Return (X, Y) of the center of cell containing provided text 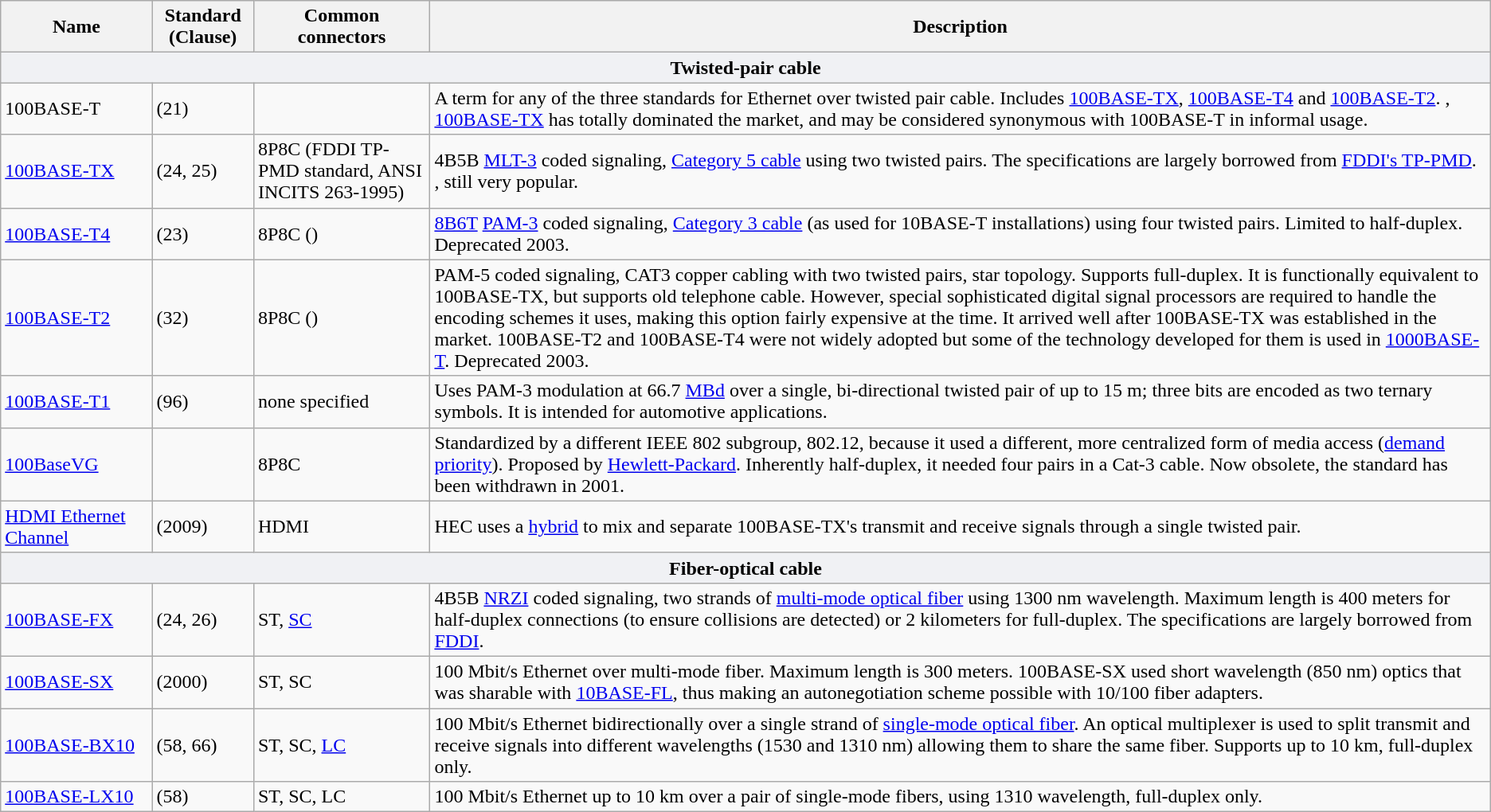
100 Mbit/s Ethernet up to 10 km over a pair of single-mode fibers, using 1310 wavelength, full-duplex only. (961, 797)
(24, 25) (202, 171)
(2000) (202, 681)
(58) (202, 797)
Name (76, 27)
100BASE-T4 (76, 234)
100BASE-T2 (76, 318)
Fiber-optical cable (745, 568)
(23) (202, 234)
Twisted-pair cable (745, 68)
(58, 66) (202, 745)
100BASE-LX10 (76, 797)
Standard (Clause) (202, 27)
(24, 26) (202, 619)
8P8C (FDDI TP-PMD standard, ANSI INCITS 263-1995) (341, 171)
100BASE-T1 (76, 401)
8P8C (341, 464)
Description (961, 27)
100BASE‑FX (76, 619)
100BaseVG (76, 464)
100BASE-TX (76, 171)
100BASE‑T (76, 108)
HDMI (341, 527)
8B6T PAM-3 coded signaling, Category 3 cable (as used for 10BASE-T installations) using four twisted pairs. Limited to half-duplex. Deprecated 2003. (961, 234)
100BASE‑SX (76, 681)
(2009) (202, 527)
Common connectors (341, 27)
none specified (341, 401)
(32) (202, 318)
(96) (202, 401)
(21) (202, 108)
HDMI Ethernet Channel (76, 527)
100BASE‑BX10 (76, 745)
HEC uses a hybrid to mix and separate 100BASE-TX's transmit and receive signals through a single twisted pair. (961, 527)
